Find where the given text appears and provide that cell's center as [x, y] coordinate. 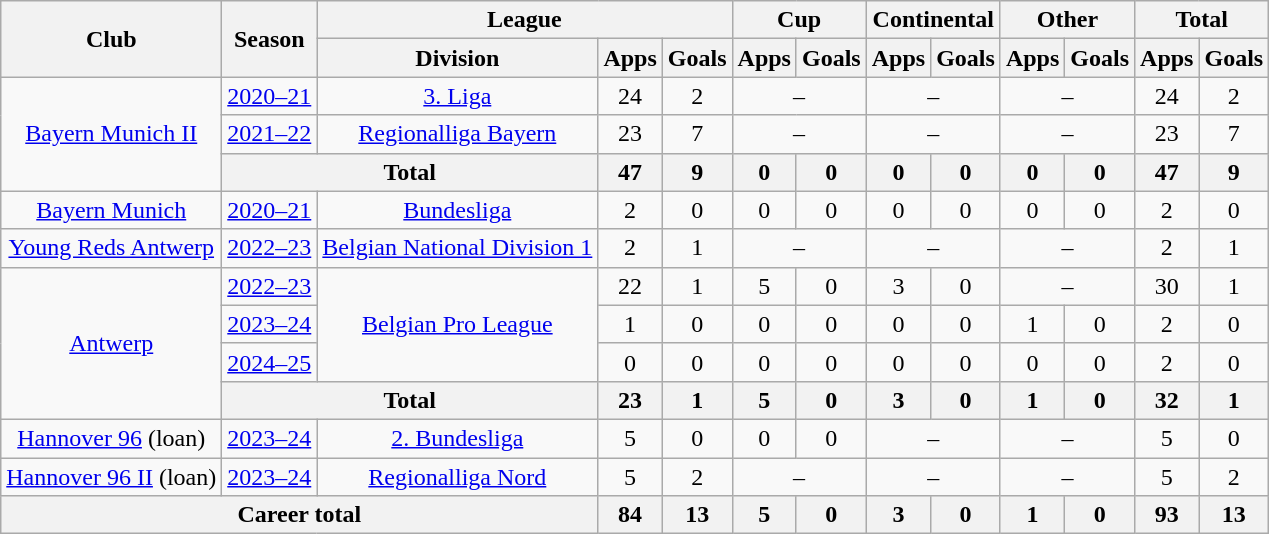
Belgian Pro League [458, 324]
Young Reds Antwerp [112, 248]
32 [1167, 400]
Regionalliga Bayern [458, 134]
Bundesliga [458, 210]
2024–25 [270, 362]
Bayern Munich [112, 210]
Regionalliga Nord [458, 477]
League [524, 20]
Career total [300, 515]
Hannover 96 (loan) [112, 438]
Cup [799, 20]
30 [1167, 286]
2. Bundesliga [458, 438]
Division [458, 58]
84 [630, 515]
Continental [933, 20]
Antwerp [112, 343]
Club [112, 39]
2021–22 [270, 134]
93 [1167, 515]
Other [1067, 20]
Season [270, 39]
Hannover 96 II (loan) [112, 477]
Belgian National Division 1 [458, 248]
22 [630, 286]
Bayern Munich II [112, 134]
3. Liga [458, 96]
